Determine the (X, Y) coordinate at the center of the cell enclosing the given text.  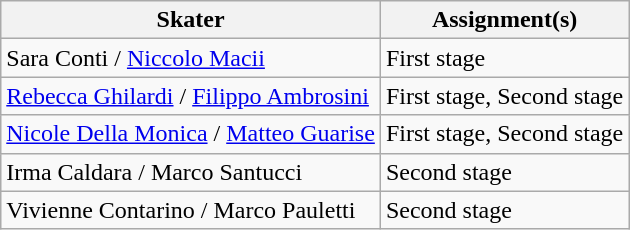
Nicole Della Monica / Matteo Guarise (191, 134)
Irma Caldara / Marco Santucci (191, 172)
Sara Conti / Niccolo Macii (191, 58)
First stage (504, 58)
Vivienne Contarino / Marco Pauletti (191, 210)
Assignment(s) (504, 20)
Skater (191, 20)
Rebecca Ghilardi / Filippo Ambrosini (191, 96)
